Output the (x, y) coordinate of the center of the cell containing the given text.  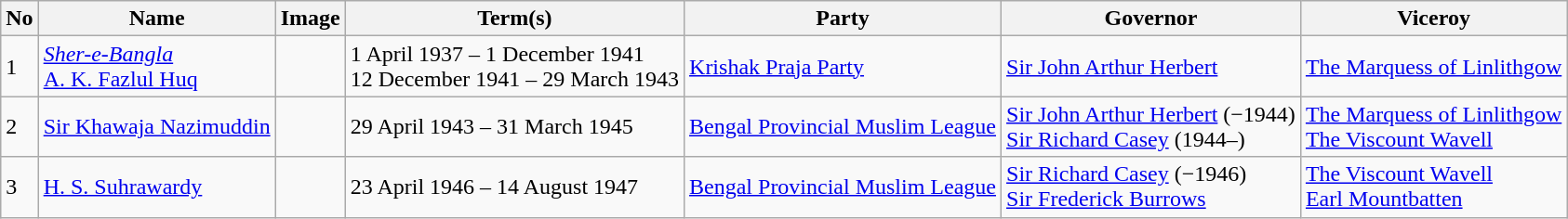
The Viscount Wavell Earl Mountbatten (1433, 187)
Name (156, 19)
The Marquess of Linlithgow (1433, 67)
Term(s) (514, 19)
29 April 1943 – 31 March 1945 (514, 126)
2 (20, 126)
1 April 1937 – 1 December 1941 12 December 1941 – 29 March 1943 (514, 67)
Sher-e-Bangla A. K. Fazlul Huq (156, 67)
Governor (1151, 19)
Krishak Praja Party (843, 67)
The Marquess of Linlithgow The Viscount Wavell (1433, 126)
Sir John Arthur Herbert (−1944)Sir Richard Casey (1944–) (1151, 126)
23 April 1946 – 14 August 1947 (514, 187)
3 (20, 187)
No (20, 19)
Sir John Arthur Herbert (1151, 67)
Sir Richard Casey (−1946)Sir Frederick Burrows (1151, 187)
Image (311, 19)
1 (20, 67)
Party (843, 19)
H. S. Suhrawardy (156, 187)
Viceroy (1433, 19)
Sir Khawaja Nazimuddin (156, 126)
